Locate the cell with the specified text and output its (X, Y) center coordinate. 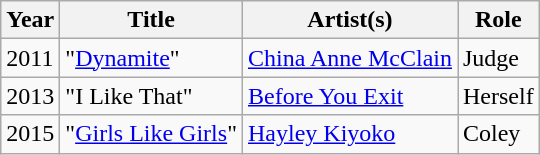
Hayley Kiyoko (350, 134)
"Girls Like Girls" (152, 134)
Before You Exit (350, 96)
Role (499, 20)
Artist(s) (350, 20)
"I Like That" (152, 96)
"Dynamite" (152, 58)
Year (30, 20)
Title (152, 20)
2013 (30, 96)
Judge (499, 58)
2011 (30, 58)
Herself (499, 96)
Coley (499, 134)
2015 (30, 134)
China Anne McClain (350, 58)
